From the cell containing the given text, extract its center point as (X, Y) coordinate. 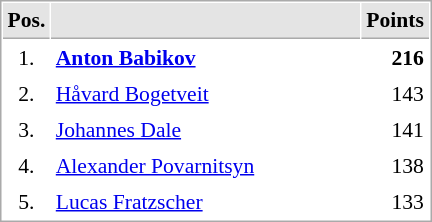
Points (396, 21)
2. (26, 93)
Johannes Dale (206, 129)
Anton Babikov (206, 57)
4. (26, 165)
Lucas Fratzscher (206, 201)
Alexander Povarnitsyn (206, 165)
3. (26, 129)
138 (396, 165)
143 (396, 93)
Håvard Bogetveit (206, 93)
5. (26, 201)
1. (26, 57)
216 (396, 57)
141 (396, 129)
Pos. (26, 21)
133 (396, 201)
